Extract the [X, Y] coordinate from the center of the cell holding the provided text.  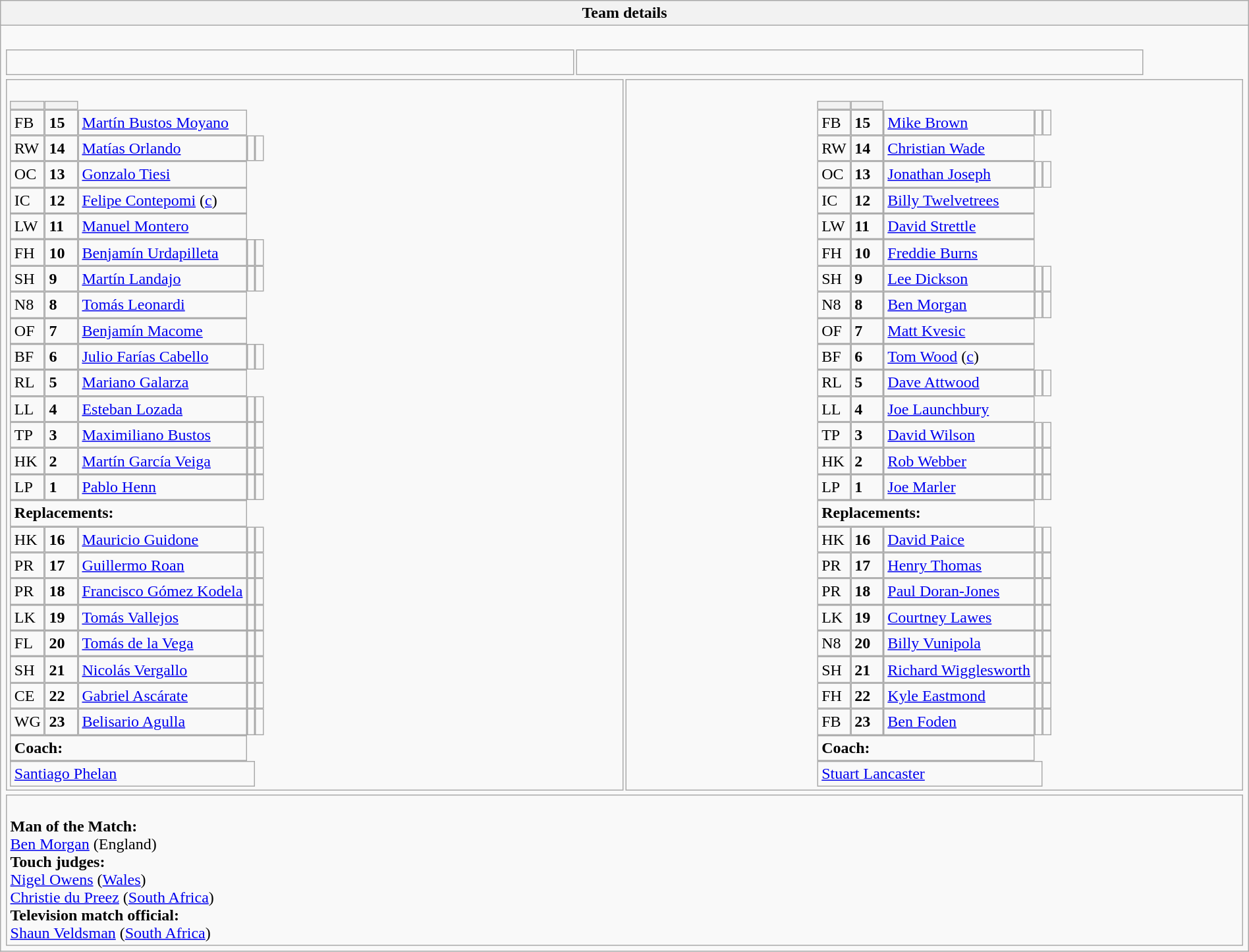
Matías Orlando [162, 148]
Henry Thomas [959, 565]
Martín García Veiga [162, 461]
Paul Doran-Jones [959, 592]
FL [28, 644]
Tom Wood (c) [959, 357]
David Wilson [959, 435]
David Strettle [959, 227]
Tomás Vallejos [162, 617]
Dave Attwood [959, 383]
Esteban Lozada [162, 409]
Gabriel Ascárate [162, 696]
CE [28, 696]
Christian Wade [959, 148]
Tomás de la Vega [162, 644]
Team details [624, 13]
Felipe Contepomi (c) [162, 200]
Nicolás Vergallo [162, 670]
Benjamín Macome [162, 331]
Manuel Montero [162, 227]
Maximiliano Bustos [162, 435]
Julio Farías Cabello [162, 357]
Joe Launchbury [959, 409]
Pablo Henn [162, 488]
Jonathan Joseph [959, 175]
Billy Twelvetrees [959, 200]
Ben Foden [959, 722]
David Paice [959, 540]
Richard Wigglesworth [959, 670]
Billy Vunipola [959, 644]
Lee Dickson [959, 279]
Martín Bustos Moyano [162, 123]
Martín Landajo [162, 279]
Ben Morgan [959, 305]
Mauricio Guidone [162, 540]
Benjamín Urdapilleta [162, 253]
Tomás Leonardi [162, 305]
Stuart Lancaster [930, 774]
Rob Webber [959, 461]
Matt Kvesic [959, 331]
Kyle Eastmond [959, 696]
Gonzalo Tiesi [162, 175]
Santiago Phelan [133, 774]
Guillermo Roan [162, 565]
Belisario Agulla [162, 722]
WG [28, 722]
Mike Brown [959, 123]
Mariano Galarza [162, 383]
Freddie Burns [959, 253]
Joe Marler [959, 488]
Courtney Lawes [959, 617]
Francisco Gómez Kodela [162, 592]
